Pinpoint the cell where the given text exists, returning its [X, Y] midpoint coordinate. 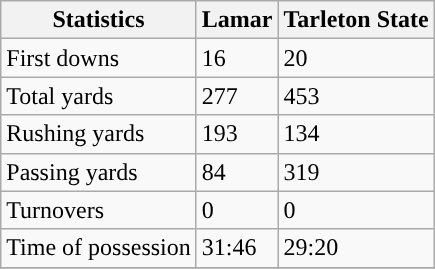
Turnovers [99, 210]
Total yards [99, 96]
16 [237, 58]
31:46 [237, 248]
Lamar [237, 20]
Statistics [99, 20]
Passing yards [99, 172]
193 [237, 134]
319 [356, 172]
84 [237, 172]
Tarleton State [356, 20]
First downs [99, 58]
134 [356, 134]
29:20 [356, 248]
Time of possession [99, 248]
20 [356, 58]
Rushing yards [99, 134]
453 [356, 96]
277 [237, 96]
